Output the (X, Y) coordinate of the center of the cell containing the given text.  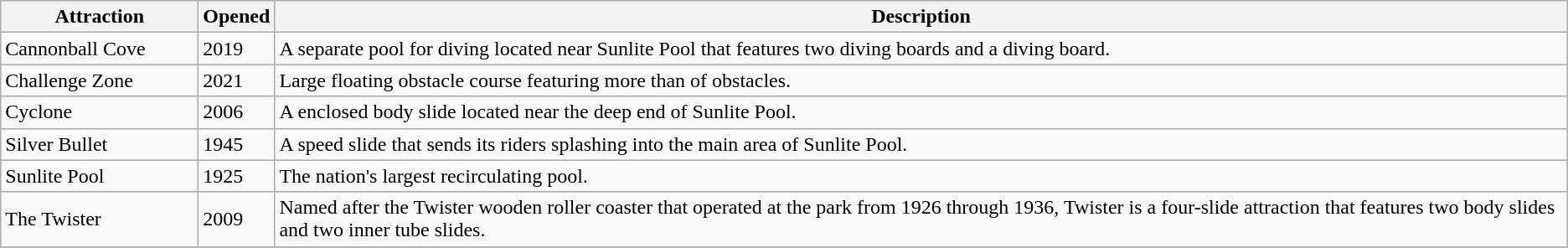
The Twister (100, 220)
A speed slide that sends its riders splashing into the main area of Sunlite Pool. (921, 144)
2019 (236, 49)
A enclosed body slide located near the deep end of Sunlite Pool. (921, 112)
Challenge Zone (100, 80)
Cannonball Cove (100, 49)
1945 (236, 144)
2021 (236, 80)
Opened (236, 17)
Cyclone (100, 112)
Large floating obstacle course featuring more than of obstacles. (921, 80)
A separate pool for diving located near Sunlite Pool that features two diving boards and a diving board. (921, 49)
Attraction (100, 17)
Silver Bullet (100, 144)
Description (921, 17)
Sunlite Pool (100, 176)
2009 (236, 220)
1925 (236, 176)
The nation's largest recirculating pool. (921, 176)
2006 (236, 112)
